Output the [X, Y] coordinate of the center of the cell containing the given text.  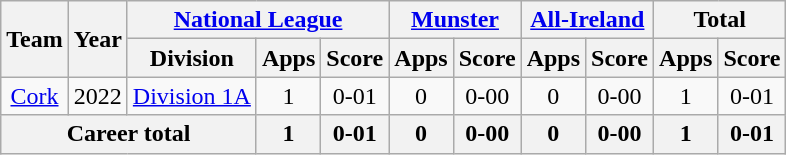
Division [192, 58]
Year [98, 39]
2022 [98, 96]
Munster [455, 20]
Team [35, 39]
Cork [35, 96]
Career total [129, 134]
Division 1A [192, 96]
All-Ireland [587, 20]
National League [258, 20]
Total [720, 20]
